Pinpoint the cell where the given text exists, returning its (x, y) midpoint coordinate. 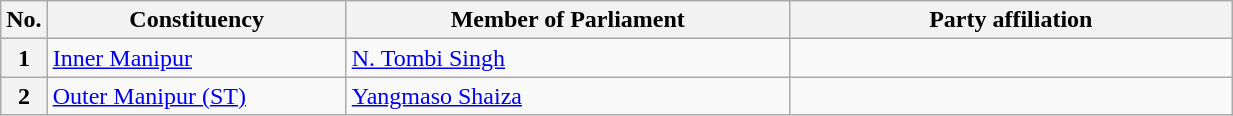
Outer Manipur (ST) (196, 96)
1 (24, 58)
Inner Manipur (196, 58)
Yangmaso Shaiza (568, 96)
Member of Parliament (568, 20)
Party affiliation (1010, 20)
Constituency (196, 20)
2 (24, 96)
No. (24, 20)
N. Tombi Singh (568, 58)
